From the cell containing the given text, extract its center point as (X, Y) coordinate. 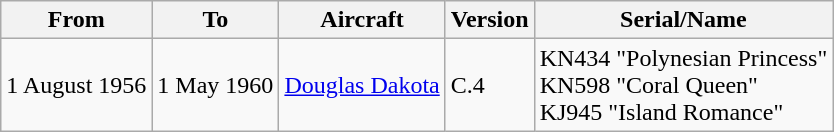
From (76, 20)
Douglas Dakota (362, 85)
KN434 "Polynesian Princess" KN598 "Coral Queen" KJ945 "Island Romance" (684, 85)
Aircraft (362, 20)
1 May 1960 (216, 85)
Serial/Name (684, 20)
1 August 1956 (76, 85)
Version (490, 20)
C.4 (490, 85)
To (216, 20)
